Return the [X, Y] coordinate for the center point of the cell that contains the specified text.  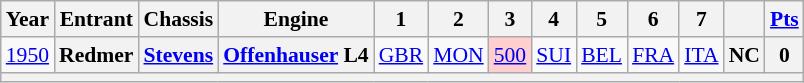
ITA [701, 55]
4 [554, 19]
Offenhauser L4 [296, 55]
2 [458, 19]
5 [602, 19]
Redmer [96, 55]
Chassis [178, 19]
BEL [602, 55]
Pts [784, 19]
MON [458, 55]
0 [784, 55]
FRA [653, 55]
6 [653, 19]
Engine [296, 19]
3 [510, 19]
NC [744, 55]
500 [510, 55]
Stevens [178, 55]
1 [402, 19]
Entrant [96, 19]
Year [28, 19]
1950 [28, 55]
GBR [402, 55]
SUI [554, 55]
7 [701, 19]
